From the cell containing the given text, extract its center point as [X, Y] coordinate. 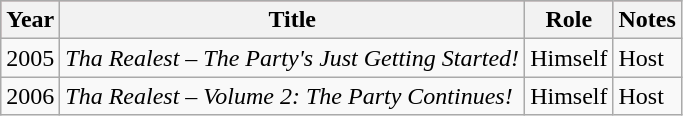
Tha Realest – Volume 2: The Party Continues! [292, 96]
Notes [647, 20]
Title [292, 20]
2006 [30, 96]
Role [569, 20]
Year [30, 20]
2005 [30, 58]
Tha Realest – The Party's Just Getting Started! [292, 58]
